Detect which cell encompasses the target text, then output its [x, y] center coordinate. 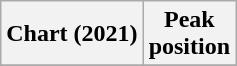
Chart (2021) [72, 34]
Peak position [189, 34]
